Scan for the cell matching the given text and deliver its (x, y) coordinate at center. 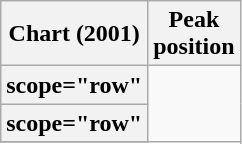
Peakposition (194, 34)
Chart (2001) (74, 34)
